Scan for the cell matching the given text and deliver its [x, y] coordinate at center. 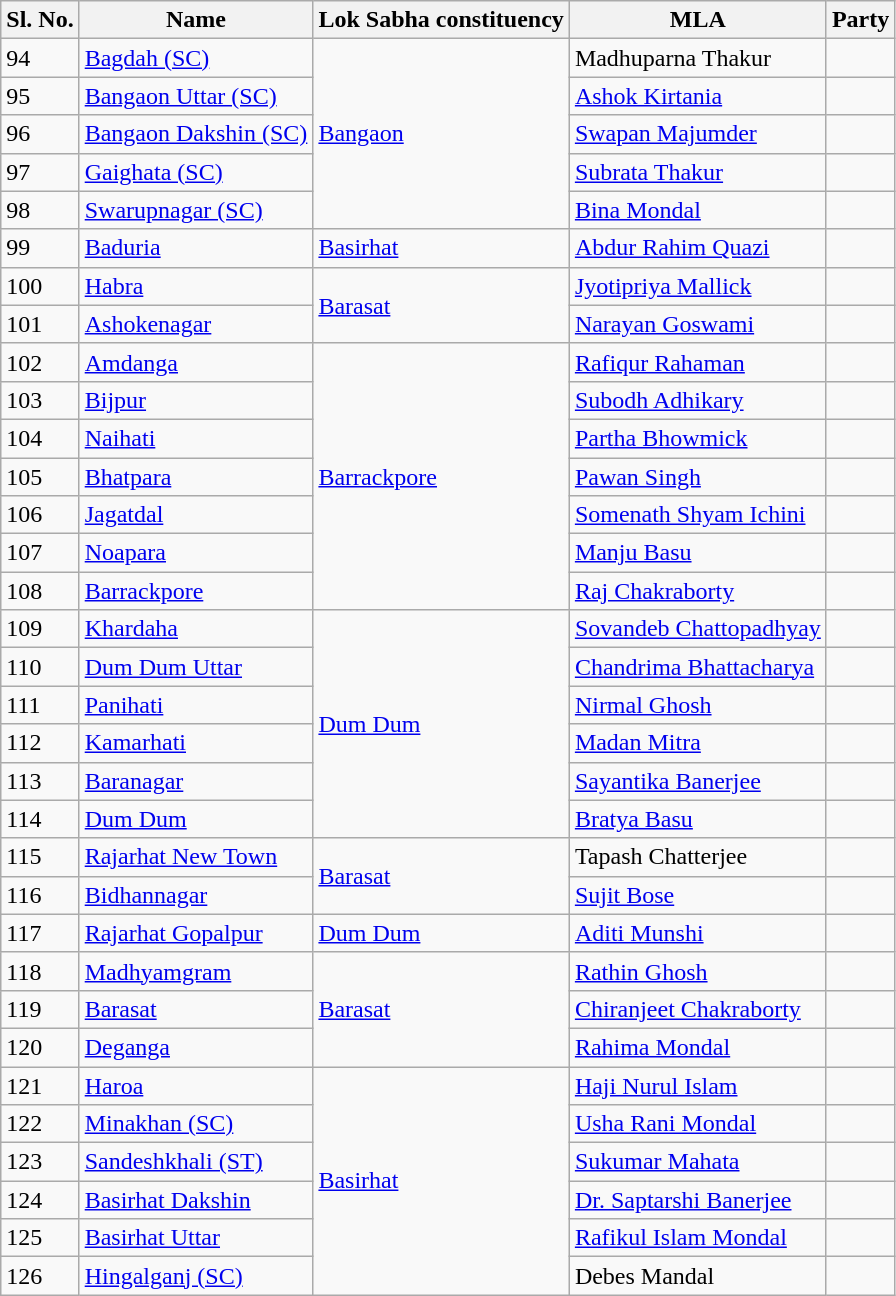
Bagdah (SC) [196, 58]
Haroa [196, 1085]
94 [40, 58]
Aditi Munshi [698, 933]
Narayan Goswami [698, 324]
Manju Basu [698, 553]
108 [40, 591]
Debes Mandal [698, 1276]
Sujit Bose [698, 895]
Swapan Majumder [698, 134]
96 [40, 134]
Tapash Chatterjee [698, 857]
107 [40, 553]
Ashok Kirtania [698, 96]
Chandrima Bhattacharya [698, 667]
Rajarhat New Town [196, 857]
Abdur Rahim Quazi [698, 248]
Raj Chakraborty [698, 591]
121 [40, 1085]
Jagatdal [196, 515]
Habra [196, 286]
97 [40, 172]
123 [40, 1162]
Madan Mitra [698, 743]
Gaighata (SC) [196, 172]
118 [40, 971]
Basirhat Uttar [196, 1238]
Sandeshkhali (ST) [196, 1162]
Rajarhat Gopalpur [196, 933]
Sovandeb Chattopadhyay [698, 629]
Bidhannagar [196, 895]
Pawan Singh [698, 477]
120 [40, 1047]
Dum Dum Uttar [196, 667]
Sl. No. [40, 20]
Bhatpara [196, 477]
Hingalganj (SC) [196, 1276]
112 [40, 743]
Jyotipriya Mallick [698, 286]
Panihati [196, 705]
Khardaha [196, 629]
Madhuparna Thakur [698, 58]
Lok Sabha constituency [441, 20]
Rafiqur Rahaman [698, 362]
104 [40, 438]
105 [40, 477]
Baduria [196, 248]
116 [40, 895]
Bijpur [196, 400]
Swarupnagar (SC) [196, 210]
124 [40, 1200]
111 [40, 705]
Naihati [196, 438]
Noapara [196, 553]
Sukumar Mahata [698, 1162]
114 [40, 819]
Ashokenagar [196, 324]
110 [40, 667]
126 [40, 1276]
103 [40, 400]
Name [196, 20]
Haji Nurul Islam [698, 1085]
Minakhan (SC) [196, 1124]
Usha Rani Mondal [698, 1124]
Bangaon Dakshin (SC) [196, 134]
122 [40, 1124]
Rafikul Islam Mondal [698, 1238]
Baranagar [196, 781]
MLA [698, 20]
109 [40, 629]
Subrata Thakur [698, 172]
Chiranjeet Chakraborty [698, 1009]
115 [40, 857]
Partha Bhowmick [698, 438]
101 [40, 324]
Somenath Shyam Ichini [698, 515]
99 [40, 248]
106 [40, 515]
Deganga [196, 1047]
117 [40, 933]
102 [40, 362]
Rahima Mondal [698, 1047]
119 [40, 1009]
Sayantika Banerjee [698, 781]
Bratya Basu [698, 819]
Subodh Adhikary [698, 400]
Party [860, 20]
Bangaon Uttar (SC) [196, 96]
Dr. Saptarshi Banerjee [698, 1200]
125 [40, 1238]
Madhyamgram [196, 971]
Kamarhati [196, 743]
Nirmal Ghosh [698, 705]
113 [40, 781]
Bangaon [441, 134]
Amdanga [196, 362]
Bina Mondal [698, 210]
Rathin Ghosh [698, 971]
100 [40, 286]
98 [40, 210]
95 [40, 96]
Basirhat Dakshin [196, 1200]
